For the text-containing cell, return its midpoint in [x, y] coordinate format. 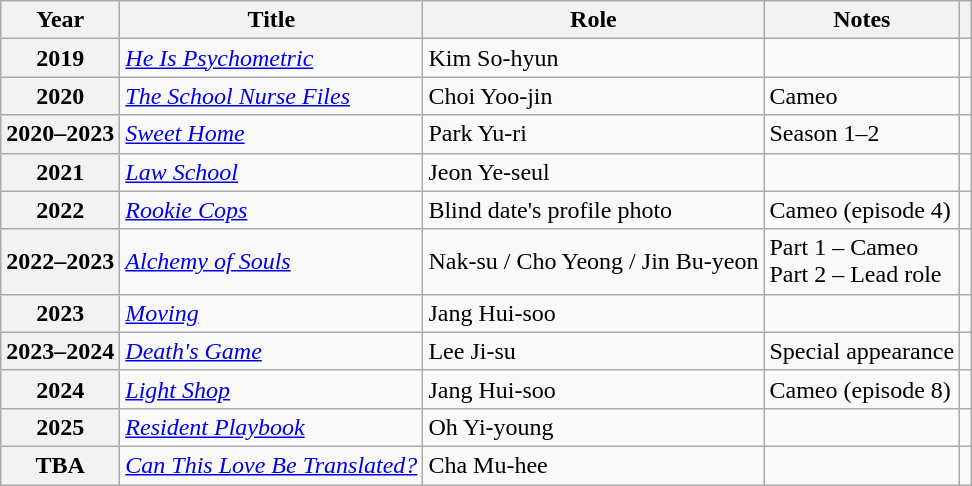
Choi Yoo-jin [594, 96]
Oh Yi-young [594, 427]
Light Shop [272, 389]
Title [272, 20]
Resident Playbook [272, 427]
Year [60, 20]
2025 [60, 427]
2020–2023 [60, 134]
2023–2024 [60, 351]
2023 [60, 313]
2019 [60, 58]
Cameo (episode 8) [862, 389]
Notes [862, 20]
The School Nurse Files [272, 96]
Cameo (episode 4) [862, 210]
Can This Love Be Translated? [272, 465]
Kim So-hyun [594, 58]
Lee Ji-su [594, 351]
Rookie Cops [272, 210]
Role [594, 20]
2020 [60, 96]
Alchemy of Souls [272, 262]
Jeon Ye-seul [594, 172]
2024 [60, 389]
Moving [272, 313]
2022–2023 [60, 262]
He Is Psychometric [272, 58]
Part 1 – CameoPart 2 – Lead role [862, 262]
Nak-su / Cho Yeong / Jin Bu-yeon [594, 262]
TBA [60, 465]
Season 1–2 [862, 134]
Death's Game [272, 351]
Cha Mu-hee [594, 465]
Park Yu-ri [594, 134]
2021 [60, 172]
2022 [60, 210]
Law School [272, 172]
Special appearance [862, 351]
Sweet Home [272, 134]
Blind date's profile photo [594, 210]
Cameo [862, 96]
